Locate the cell with the specified text and output its (X, Y) center coordinate. 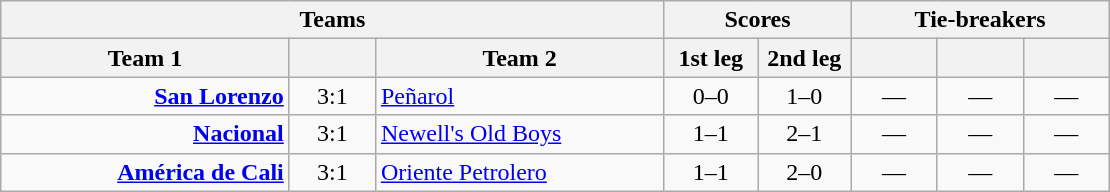
Newell's Old Boys (520, 134)
1st leg (711, 58)
Nacional (146, 134)
2nd leg (805, 58)
Oriente Petrolero (520, 172)
2–1 (805, 134)
Team 2 (520, 58)
2–0 (805, 172)
América de Cali (146, 172)
Team 1 (146, 58)
Peñarol (520, 96)
1–0 (805, 96)
Teams (332, 20)
San Lorenzo (146, 96)
Scores (758, 20)
Tie-breakers (980, 20)
0–0 (711, 96)
